Locate the cell with the specified text and output its (x, y) center coordinate. 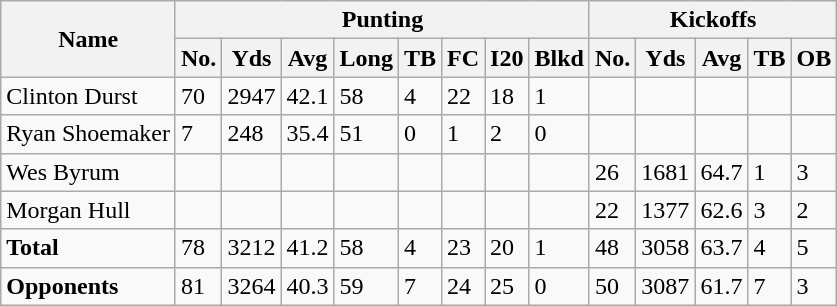
48 (612, 248)
Ryan Shoemaker (88, 134)
50 (612, 286)
Name (88, 39)
3212 (252, 248)
FC (464, 58)
OB (814, 58)
20 (507, 248)
2947 (252, 96)
63.7 (722, 248)
24 (464, 286)
26 (612, 172)
3087 (666, 286)
1377 (666, 210)
78 (198, 248)
Morgan Hull (88, 210)
1681 (666, 172)
248 (252, 134)
70 (198, 96)
64.7 (722, 172)
42.1 (308, 96)
81 (198, 286)
61.7 (722, 286)
25 (507, 286)
41.2 (308, 248)
Kickoffs (712, 20)
Long (366, 58)
18 (507, 96)
51 (366, 134)
Opponents (88, 286)
Wes Byrum (88, 172)
5 (814, 248)
3058 (666, 248)
3264 (252, 286)
59 (366, 286)
40.3 (308, 286)
62.6 (722, 210)
I20 (507, 58)
Punting (382, 20)
Clinton Durst (88, 96)
35.4 (308, 134)
Total (88, 248)
23 (464, 248)
Blkd (559, 58)
